For the text-containing cell, return its midpoint in [X, Y] coordinate format. 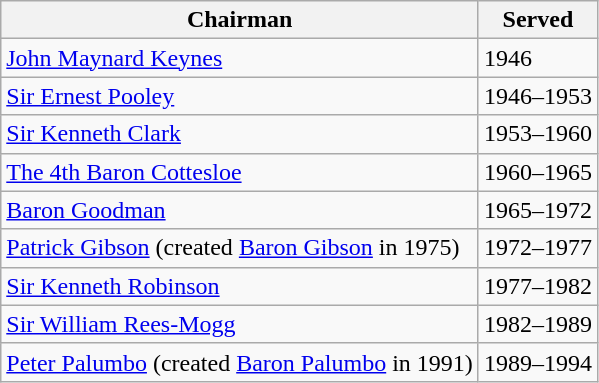
1946 [538, 58]
1946–1953 [538, 96]
Baron Goodman [240, 210]
1989–1994 [538, 362]
1982–1989 [538, 324]
Sir William Rees-Mogg [240, 324]
Sir Ernest Pooley [240, 96]
1972–1977 [538, 248]
Patrick Gibson (created Baron Gibson in 1975) [240, 248]
1977–1982 [538, 286]
1965–1972 [538, 210]
1960–1965 [538, 172]
John Maynard Keynes [240, 58]
Peter Palumbo (created Baron Palumbo in 1991) [240, 362]
1953–1960 [538, 134]
Sir Kenneth Robinson [240, 286]
Chairman [240, 20]
Sir Kenneth Clark [240, 134]
Served [538, 20]
The 4th Baron Cottesloe [240, 172]
